Identify which cell holds the provided text, then report its [X, Y] central coordinate. 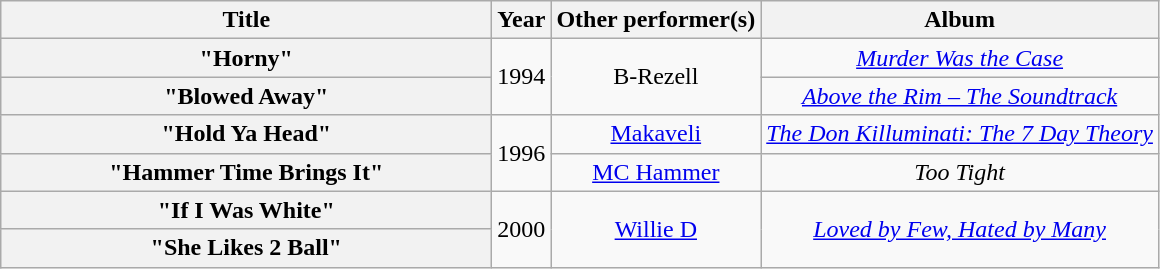
Loved by Few, Hated by Many [960, 229]
B-Rezell [656, 77]
Album [960, 20]
Year [522, 20]
Murder Was the Case [960, 58]
Willie D [656, 229]
"Blowed Away" [246, 96]
The Don Killuminati: The 7 Day Theory [960, 134]
Other performer(s) [656, 20]
MC Hammer [656, 172]
"Hold Ya Head" [246, 134]
2000 [522, 229]
"Horny" [246, 58]
"She Likes 2 Ball" [246, 248]
Title [246, 20]
1996 [522, 153]
Makaveli [656, 134]
Too Tight [960, 172]
Above the Rim – The Soundtrack [960, 96]
"If I Was White" [246, 210]
1994 [522, 77]
"Hammer Time Brings It" [246, 172]
